Locate the cell with the specified text and output its (X, Y) center coordinate. 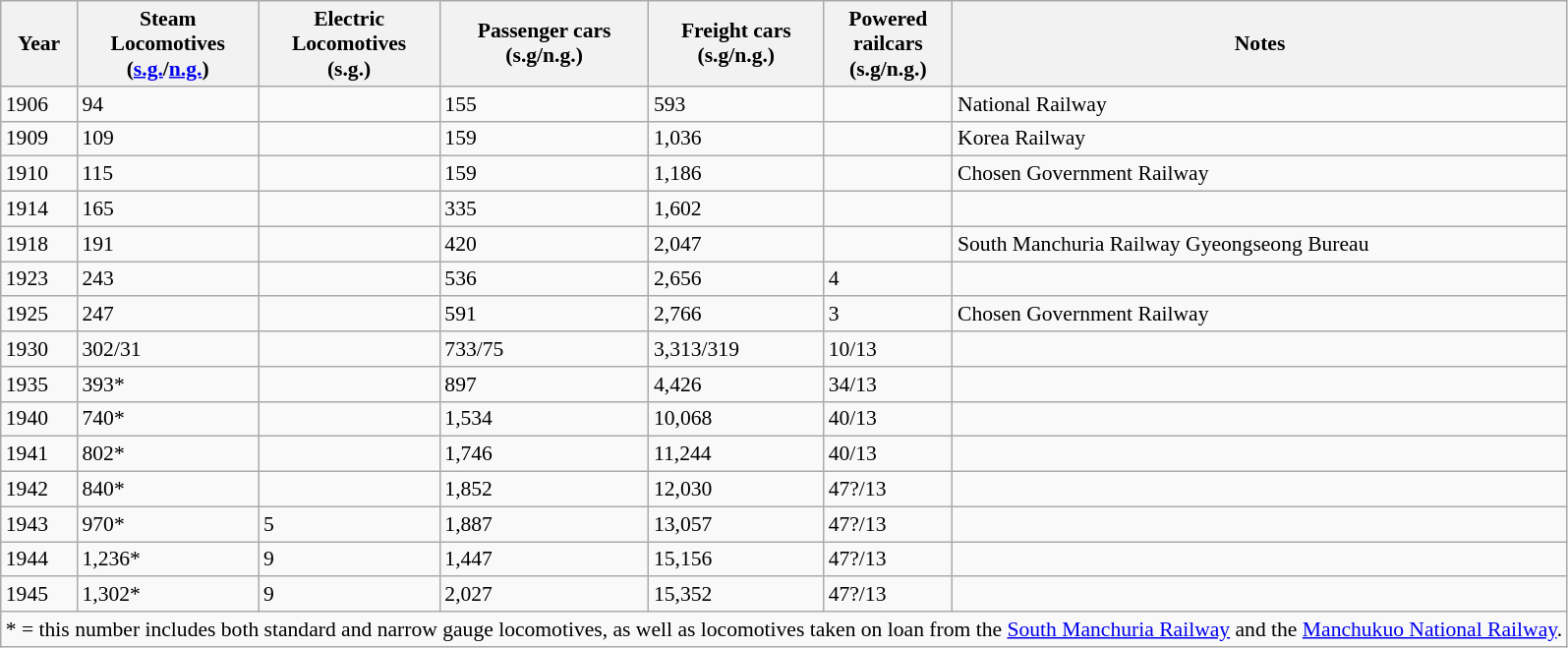
1923 (39, 279)
34/13 (889, 384)
802* (167, 454)
1,447 (545, 560)
1935 (39, 384)
Korea Railway (1260, 139)
ElectricLocomotives(s.g.) (349, 43)
South Manchuria Railway Gyeongseong Bureau (1260, 244)
4 (889, 279)
15,352 (736, 595)
897 (545, 384)
3,313/319 (736, 349)
155 (545, 104)
536 (545, 279)
1914 (39, 209)
191 (167, 244)
1944 (39, 560)
10/13 (889, 349)
591 (545, 315)
243 (167, 279)
1,236* (167, 560)
1,852 (545, 490)
1943 (39, 524)
Passenger cars(s.g/n.g.) (545, 43)
2,656 (736, 279)
115 (167, 174)
393* (167, 384)
94 (167, 104)
12,030 (736, 490)
970* (167, 524)
13,057 (736, 524)
11,244 (736, 454)
420 (545, 244)
109 (167, 139)
1930 (39, 349)
1,036 (736, 139)
1,186 (736, 174)
Poweredrailcars(s.g/n.g.) (889, 43)
2,047 (736, 244)
1942 (39, 490)
Notes (1260, 43)
740* (167, 419)
247 (167, 315)
National Railway (1260, 104)
1,534 (545, 419)
1,302* (167, 595)
Freight cars(s.g/n.g.) (736, 43)
840* (167, 490)
1941 (39, 454)
1945 (39, 595)
2,027 (545, 595)
SteamLocomotives(s.g./n.g.) (167, 43)
5 (349, 524)
733/75 (545, 349)
1925 (39, 315)
Year (39, 43)
1940 (39, 419)
1,602 (736, 209)
1,746 (545, 454)
1906 (39, 104)
3 (889, 315)
593 (736, 104)
10,068 (736, 419)
2,766 (736, 315)
1909 (39, 139)
302/31 (167, 349)
165 (167, 209)
1910 (39, 174)
4,426 (736, 384)
335 (545, 209)
1,887 (545, 524)
15,156 (736, 560)
1918 (39, 244)
